Provide the [x, y] coordinate of the cell's center where the given text is located.  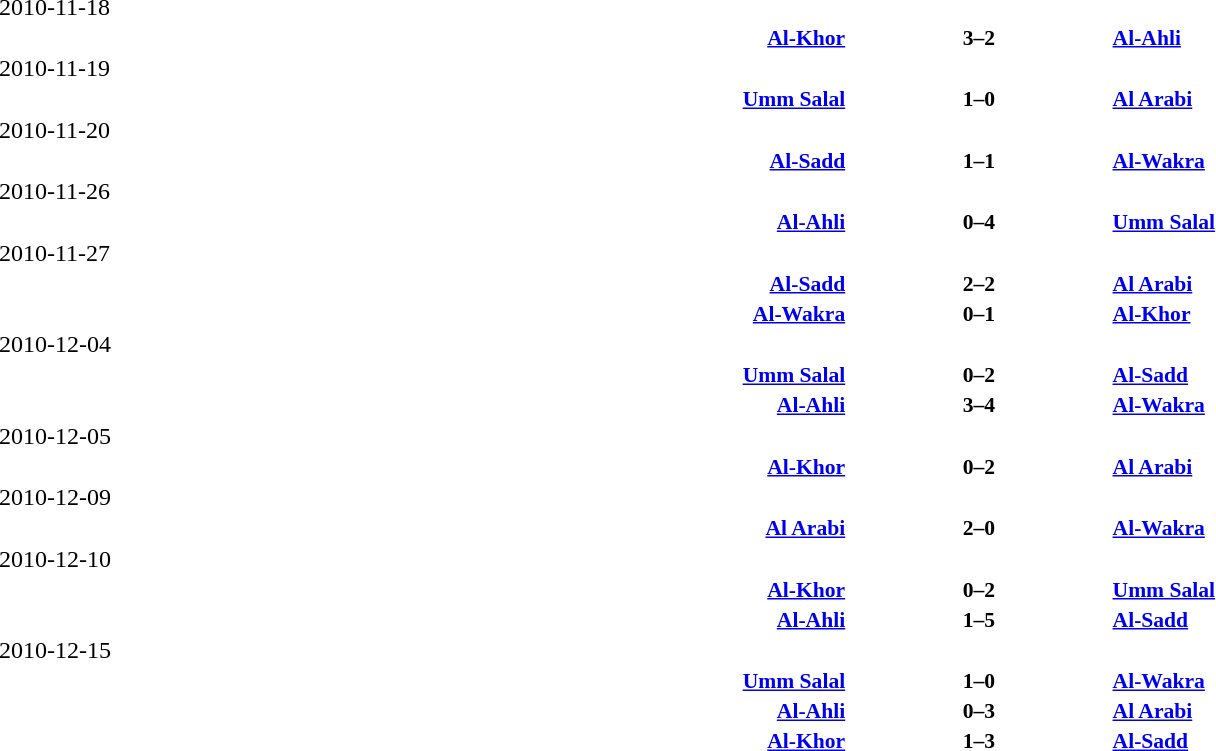
1–1 [978, 160]
1–5 [978, 620]
0–1 [978, 314]
3–4 [978, 405]
3–2 [978, 38]
2–2 [978, 284]
0–4 [978, 222]
0–3 [978, 711]
2–0 [978, 528]
